Capture the cell that displays the provided text and extract its (X, Y) central coordinate. 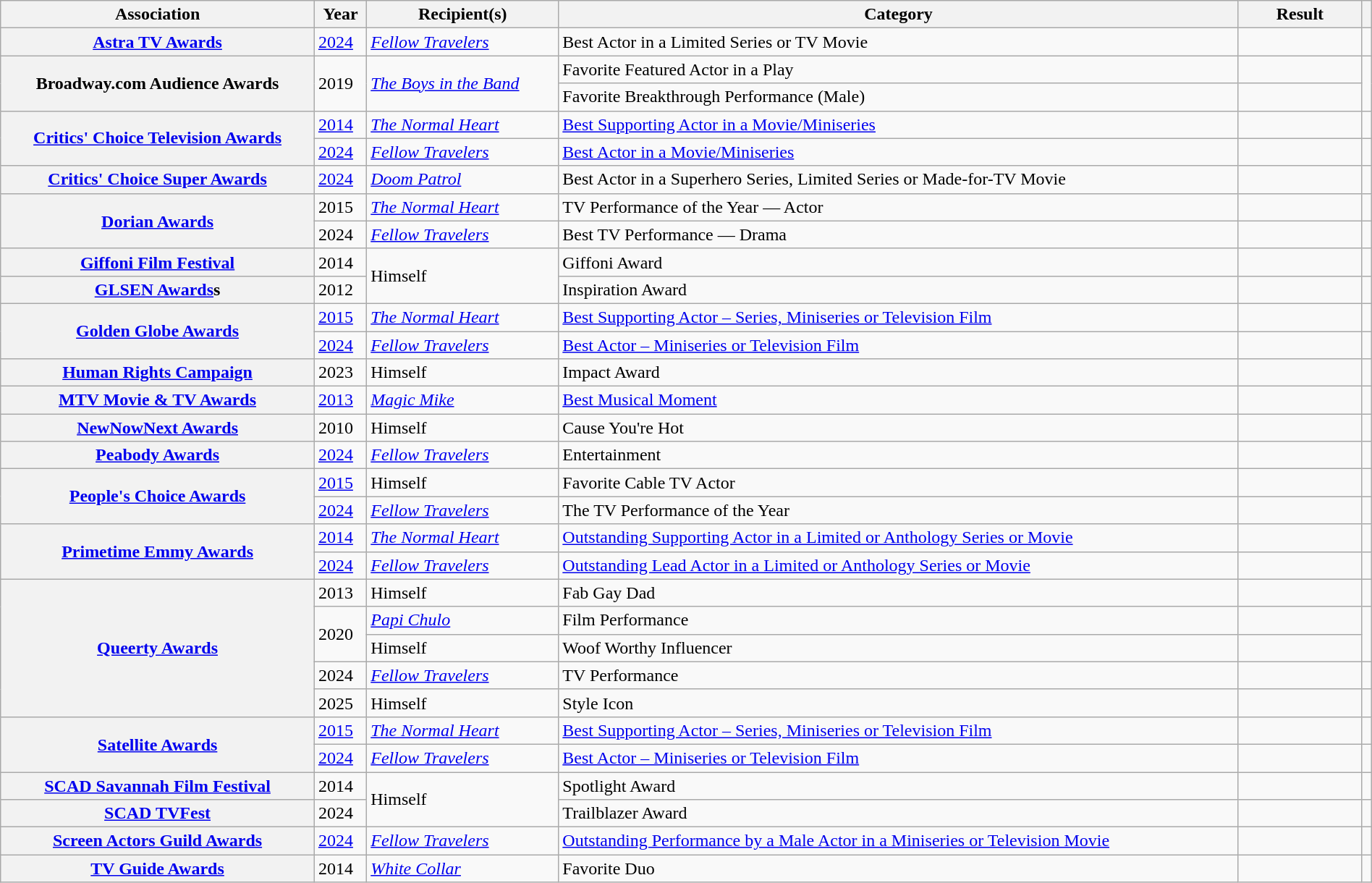
2020 (340, 634)
Magic Mike (463, 400)
Best TV Performance — Drama (899, 235)
Astra TV Awards (158, 42)
Broadway.com Audience Awards (158, 83)
Recipient(s) (463, 14)
Best Actor in a Superhero Series, Limited Series or Made-for-TV Movie (899, 179)
2023 (340, 373)
Screen Actors Guild Awards (158, 841)
Entertainment (899, 455)
Favorite Featured Actor in a Play (899, 69)
Doom Patrol (463, 179)
2019 (340, 83)
2012 (340, 290)
The TV Performance of the Year (899, 510)
Best Supporting Actor in a Movie/Miniseries (899, 124)
Result (1300, 14)
Giffoni Film Festival (158, 262)
Impact Award (899, 373)
Cause You're Hot (899, 428)
Dorian Awards (158, 221)
Association (158, 14)
People's Choice Awards (158, 497)
Inspiration Award (899, 290)
2010 (340, 428)
TV Guide Awards (158, 869)
SCAD TVFest (158, 814)
TV Performance (899, 675)
Golden Globe Awards (158, 331)
Trailblazer Award (899, 814)
Outstanding Performance by a Male Actor in a Miniseries or Television Movie (899, 841)
NewNowNext Awards (158, 428)
Film Performance (899, 620)
GLSEN Awardss (158, 290)
Favorite Breakthrough Performance (Male) (899, 97)
Spotlight Award (899, 785)
Human Rights Campaign (158, 373)
Category (899, 14)
Best Actor in a Limited Series or TV Movie (899, 42)
Critics' Choice Television Awards (158, 138)
2025 (340, 703)
Giffoni Award (899, 262)
Satellite Awards (158, 744)
Favorite Cable TV Actor (899, 483)
The Boys in the Band (463, 83)
Outstanding Lead Actor in a Limited or Anthology Series or Movie (899, 565)
Papi Chulo (463, 620)
Queerty Awards (158, 648)
TV Performance of the Year — Actor (899, 207)
Best Musical Moment (899, 400)
Woof Worthy Influencer (899, 648)
Fab Gay Dad (899, 593)
Outstanding Supporting Actor in a Limited or Anthology Series or Movie (899, 538)
Critics' Choice Super Awards (158, 179)
White Collar (463, 869)
Style Icon (899, 703)
Year (340, 14)
Best Actor in a Movie/Miniseries (899, 152)
MTV Movie & TV Awards (158, 400)
SCAD Savannah Film Festival (158, 785)
Primetime Emmy Awards (158, 552)
Favorite Duo (899, 869)
Peabody Awards (158, 455)
